Pinpoint the cell where the given text exists, returning its [X, Y] midpoint coordinate. 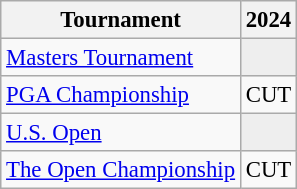
PGA Championship [121, 95]
Masters Tournament [121, 58]
2024 [268, 20]
The Open Championship [121, 170]
U.S. Open [121, 133]
Tournament [121, 20]
